Capture the cell that displays the provided text and extract its (X, Y) central coordinate. 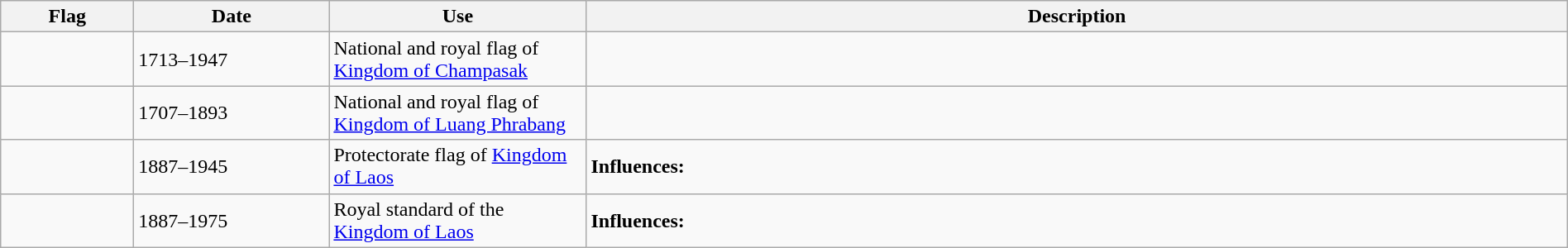
Description (1077, 17)
Protectorate flag of Kingdom of Laos (458, 167)
National and royal flag of Kingdom of Champasak (458, 60)
Royal standard of the Kingdom of Laos (458, 220)
National and royal flag of Kingdom of Luang Phrabang (458, 112)
1707–1893 (232, 112)
1887–1945 (232, 167)
1887–1975 (232, 220)
Use (458, 17)
Date (232, 17)
1713–1947 (232, 60)
Flag (68, 17)
